Capture the cell that displays the provided text and extract its [X, Y] central coordinate. 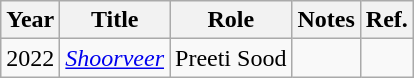
2022 [30, 58]
Preeti Sood [231, 58]
Role [231, 20]
Shoorveer [115, 58]
Ref. [386, 20]
Title [115, 20]
Year [30, 20]
Notes [326, 20]
